Return the (X, Y) coordinate for the center point of the cell that contains the specified text.  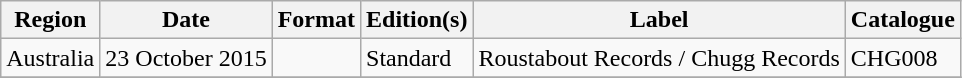
23 October 2015 (186, 58)
Date (186, 20)
Format (316, 20)
Catalogue (902, 20)
Label (659, 20)
Australia (50, 58)
Edition(s) (417, 20)
Roustabout Records / Chugg Records (659, 58)
Region (50, 20)
CHG008 (902, 58)
Standard (417, 58)
